Capture the cell that displays the provided text and extract its (x, y) central coordinate. 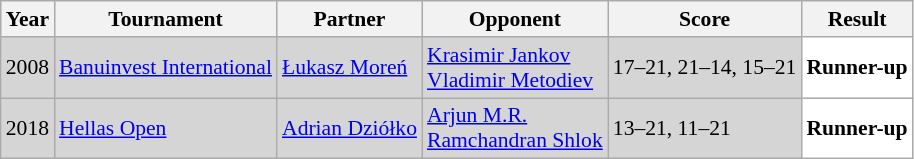
Result (856, 19)
Banuinvest International (166, 68)
13–21, 11–21 (705, 128)
Krasimir Jankov Vladimir Metodiev (515, 68)
17–21, 21–14, 15–21 (705, 68)
2018 (28, 128)
Arjun M.R. Ramchandran Shlok (515, 128)
2008 (28, 68)
Score (705, 19)
Hellas Open (166, 128)
Tournament (166, 19)
Łukasz Moreń (350, 68)
Adrian Dziółko (350, 128)
Opponent (515, 19)
Partner (350, 19)
Year (28, 19)
